Output the [x, y] coordinate of the center of the cell containing the given text.  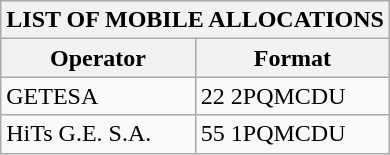
55 1PQMCDU [292, 134]
22 2PQMCDU [292, 96]
LIST OF MOBILE ALLOCATIONS [196, 20]
HiTs G.E. S.A. [98, 134]
Format [292, 58]
GETESA [98, 96]
Operator [98, 58]
